Scan for the cell matching the given text and deliver its [x, y] coordinate at center. 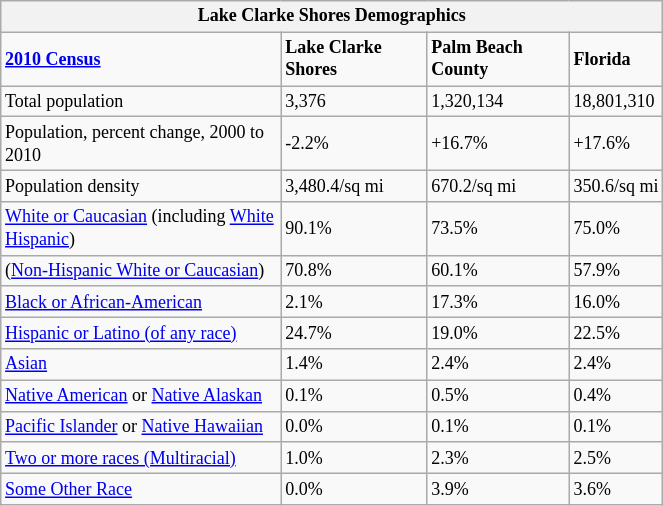
670.2/sq mi [498, 186]
2.1% [354, 302]
Total population [141, 102]
1.4% [354, 364]
3,480.4/sq mi [354, 186]
18,801,310 [616, 102]
2010 Census [141, 59]
Lake Clarke Shores Demographics [332, 16]
3.9% [498, 488]
90.1% [354, 229]
-2.2% [354, 144]
Florida [616, 59]
Palm Beach County [498, 59]
Hispanic or Latino (of any race) [141, 334]
2.5% [616, 458]
17.3% [498, 302]
73.5% [498, 229]
16.0% [616, 302]
2.3% [498, 458]
3,376 [354, 102]
White or Caucasian (including White Hispanic) [141, 229]
+17.6% [616, 144]
350.6/sq mi [616, 186]
Asian [141, 364]
0.5% [498, 396]
Population, percent change, 2000 to 2010 [141, 144]
Native American or Native Alaskan [141, 396]
70.8% [354, 270]
57.9% [616, 270]
1.0% [354, 458]
Two or more races (Multiracial) [141, 458]
19.0% [498, 334]
Pacific Islander or Native Hawaiian [141, 426]
(Non-Hispanic White or Caucasian) [141, 270]
Black or African-American [141, 302]
1,320,134 [498, 102]
Lake Clarke Shores [354, 59]
Some Other Race [141, 488]
24.7% [354, 334]
+16.7% [498, 144]
Population density [141, 186]
22.5% [616, 334]
75.0% [616, 229]
60.1% [498, 270]
0.4% [616, 396]
3.6% [616, 488]
